Provide the (X, Y) coordinate of the cell's center where the given text is located.  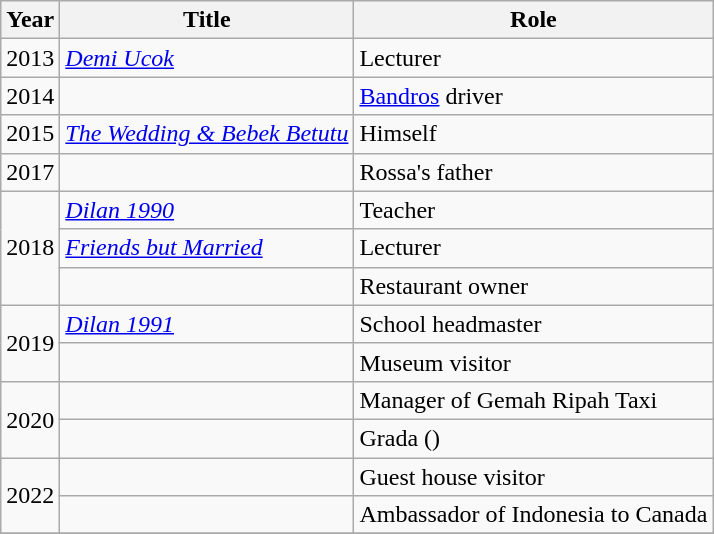
2018 (30, 248)
The Wedding & Bebek Betutu (207, 134)
2013 (30, 58)
2022 (30, 496)
Dilan 1991 (207, 324)
Ambassador of Indonesia to Canada (534, 515)
Bandros driver (534, 96)
2020 (30, 419)
2019 (30, 343)
Restaurant owner (534, 286)
Museum visitor (534, 362)
2014 (30, 96)
2017 (30, 172)
Demi Ucok (207, 58)
Year (30, 20)
Himself (534, 134)
Manager of Gemah Ripah Taxi (534, 400)
Rossa's father (534, 172)
School headmaster (534, 324)
Friends but Married (207, 248)
Teacher (534, 210)
Title (207, 20)
2015 (30, 134)
Dilan 1990 (207, 210)
Role (534, 20)
Guest house visitor (534, 477)
Grada () (534, 438)
